Return the [x, y] coordinate for the center point of the cell that contains the specified text.  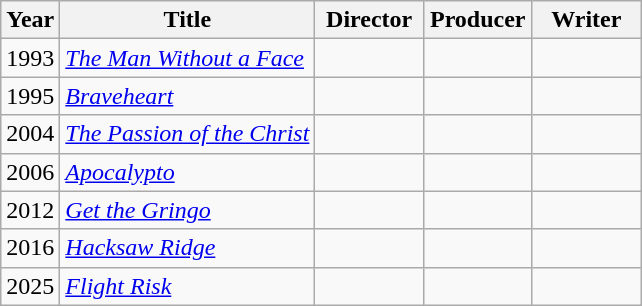
Braveheart [188, 96]
Hacksaw Ridge [188, 248]
Producer [478, 20]
2012 [30, 210]
1995 [30, 96]
The Man Without a Face [188, 58]
Get the Gringo [188, 210]
Flight Risk [188, 286]
2006 [30, 172]
Director [370, 20]
1993 [30, 58]
2004 [30, 134]
Apocalypto [188, 172]
Title [188, 20]
Year [30, 20]
Writer [586, 20]
2016 [30, 248]
The Passion of the Christ [188, 134]
2025 [30, 286]
